Capture the cell that displays the provided text and extract its [x, y] central coordinate. 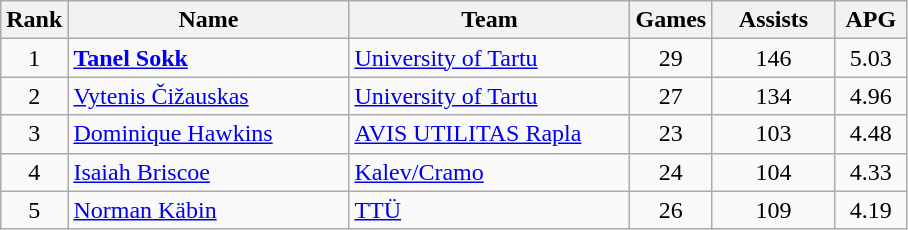
5 [34, 210]
24 [671, 172]
Name [208, 20]
Games [671, 20]
Rank [34, 20]
2 [34, 96]
23 [671, 134]
Team [490, 20]
Isaiah Briscoe [208, 172]
APG [870, 20]
Norman Käbin [208, 210]
4 [34, 172]
Dominique Hawkins [208, 134]
104 [774, 172]
Kalev/Cramo [490, 172]
26 [671, 210]
4.19 [870, 210]
4.48 [870, 134]
3 [34, 134]
29 [671, 58]
5.03 [870, 58]
109 [774, 210]
4.33 [870, 172]
103 [774, 134]
Tanel Sokk [208, 58]
Vytenis Čižauskas [208, 96]
27 [671, 96]
134 [774, 96]
1 [34, 58]
TTÜ [490, 210]
4.96 [870, 96]
Assists [774, 20]
AVIS UTILITAS Rapla [490, 134]
146 [774, 58]
